Capture the cell that displays the provided text and extract its (x, y) central coordinate. 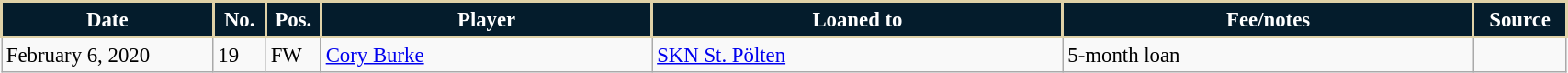
19 (239, 55)
5-month loan (1268, 55)
February 6, 2020 (108, 55)
Cory Burke (487, 55)
Fee/notes (1268, 20)
SKN St. Pölten (858, 55)
No. (239, 20)
Loaned to (858, 20)
FW (293, 55)
Source (1519, 20)
Player (487, 20)
Pos. (293, 20)
Date (108, 20)
